Search for the cell housing the specified text and yield its [x, y] center coordinate. 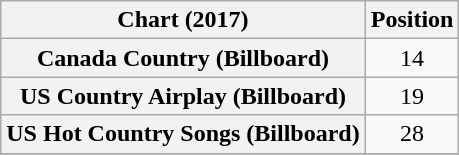
Position [412, 20]
19 [412, 96]
Chart (2017) [183, 20]
US Hot Country Songs (Billboard) [183, 134]
28 [412, 134]
14 [412, 58]
Canada Country (Billboard) [183, 58]
US Country Airplay (Billboard) [183, 96]
